Return the [x, y] coordinate for the center point of the cell that contains the specified text.  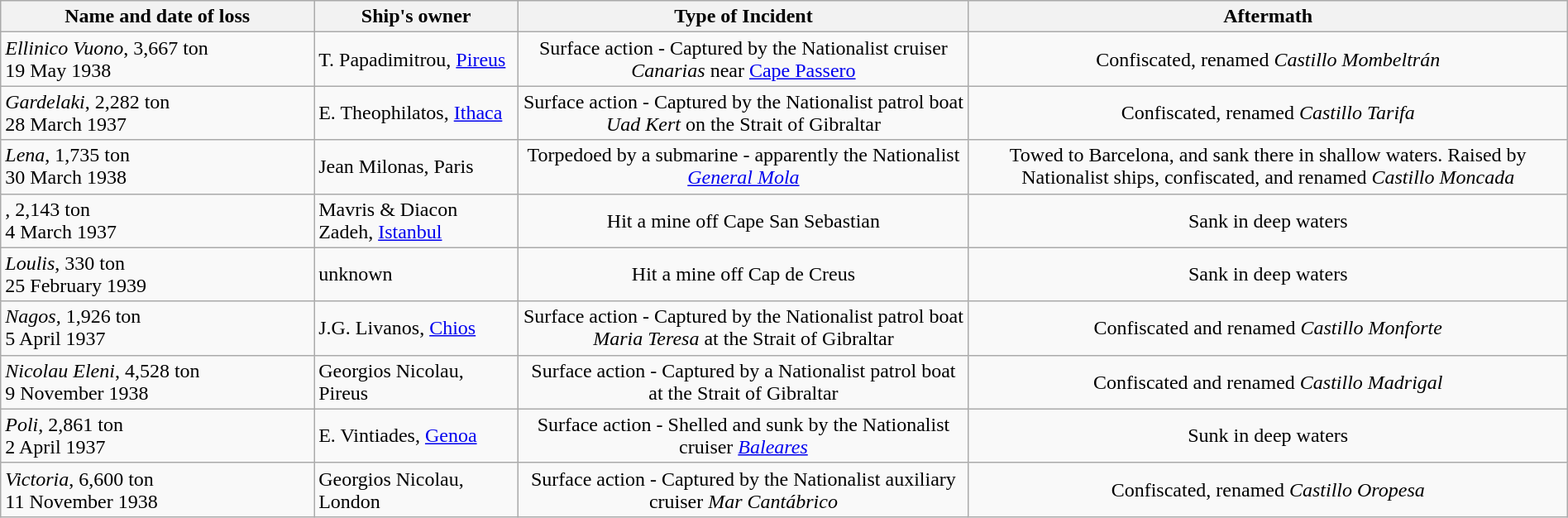
Surface action - Captured by the Nationalist auxiliary cruiser Mar Cantábrico [744, 490]
Nagos, 1,926 ton5 April 1937 [157, 328]
unknown [417, 275]
Confiscated and renamed Castillo Monforte [1268, 328]
Confiscated, renamed Castillo Mombeltrán [1268, 60]
Hit a mine off Cap de Creus [744, 275]
Sunk in deep waters [1268, 435]
Hit a mine off Cape San Sebastian [744, 220]
, 2,143 ton4 March 1937 [157, 220]
Poli, 2,861 ton2 April 1937 [157, 435]
T. Papadimitrou, Pireus [417, 60]
J.G. Livanos, Chios [417, 328]
Torpedoed by a submarine - apparently the Nationalist General Mola [744, 167]
Type of Incident [744, 17]
Loulis, 330 ton25 February 1939 [157, 275]
Surface action - Captured by the Nationalist patrol boat Uad Kert on the Strait of Gibraltar [744, 113]
Mavris & Diacon Zadeh, Istanbul [417, 220]
Surface action - Captured by a Nationalist patrol boat at the Strait of Gibraltar [744, 382]
Surface action - Captured by the Nationalist cruiser Canarias near Cape Passero [744, 60]
Georgios Nicolau, London [417, 490]
E. Theophilatos, Ithaca [417, 113]
Nicolau Eleni, 4,528 ton9 November 1938 [157, 382]
Jean Milonas, Paris [417, 167]
Surface action - Shelled and sunk by the Nationalist cruiser Baleares [744, 435]
Confiscated, renamed Castillo Tarifa [1268, 113]
Confiscated and renamed Castillo Madrigal [1268, 382]
E. Vintiades, Genoa [417, 435]
Georgios Nicolau, Pireus [417, 382]
Gardelaki, 2,282 ton28 March 1937 [157, 113]
Confiscated, renamed Castillo Oropesa [1268, 490]
Aftermath [1268, 17]
Towed to Barcelona, and sank there in shallow waters. Raised by Nationalist ships, confiscated, and renamed Castillo Moncada [1268, 167]
Lena, 1,735 ton30 March 1938 [157, 167]
Ship's owner [417, 17]
Surface action - Captured by the Nationalist patrol boat Maria Teresa at the Strait of Gibraltar [744, 328]
Victoria, 6,600 ton11 November 1938 [157, 490]
Name and date of loss [157, 17]
Ellinico Vuono, 3,667 ton19 May 1938 [157, 60]
